Extract the (x, y) coordinate from the center of the cell holding the provided text.  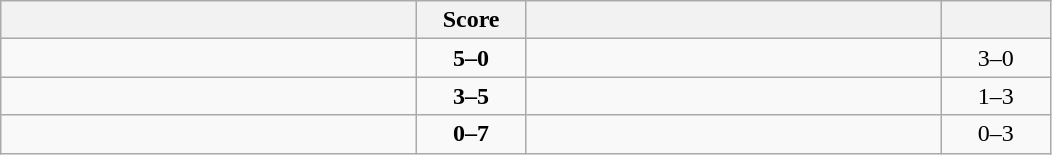
1–3 (996, 96)
Score (472, 20)
5–0 (472, 58)
0–7 (472, 134)
3–5 (472, 96)
0–3 (996, 134)
3–0 (996, 58)
